Find where the given text appears and provide that cell's center as [X, Y] coordinate. 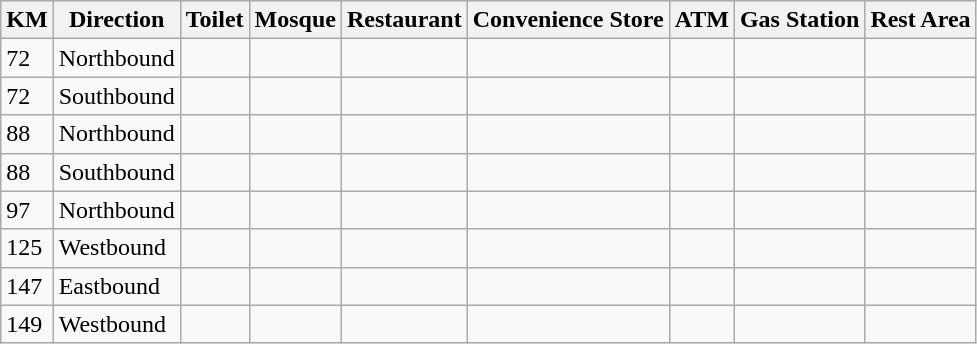
KM [27, 20]
125 [27, 248]
Rest Area [920, 20]
147 [27, 286]
Direction [116, 20]
Restaurant [404, 20]
Mosque [295, 20]
ATM [702, 20]
Convenience Store [568, 20]
149 [27, 324]
Eastbound [116, 286]
Toilet [214, 20]
97 [27, 210]
Gas Station [799, 20]
